Output the [x, y] coordinate of the center of the cell containing the given text.  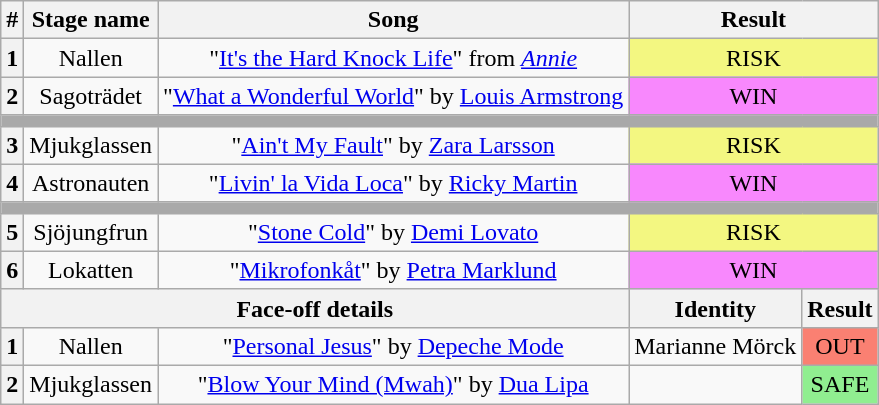
"Blow Your Mind (Mwah)" by Dua Lipa [394, 384]
Sjöjungfrun [91, 232]
4 [12, 183]
5 [12, 232]
# [12, 20]
Song [394, 20]
"Personal Jesus" by Depeche Mode [394, 346]
OUT [840, 346]
3 [12, 145]
Stage name [91, 20]
"Ain't My Fault" by Zara Larsson [394, 145]
Face-off details [315, 308]
Sagoträdet [91, 96]
Lokatten [91, 270]
"What a Wonderful World" by Louis Armstrong [394, 96]
Astronauten [91, 183]
"Mikrofonkåt" by Petra Marklund [394, 270]
"It's the Hard Knock Life" from Annie [394, 58]
6 [12, 270]
SAFE [840, 384]
"Stone Cold" by Demi Lovato [394, 232]
"Livin' la Vida Loca" by Ricky Martin [394, 183]
Identity [716, 308]
Marianne Mörck [716, 346]
